From the cell containing the given text, extract its center point as (X, Y) coordinate. 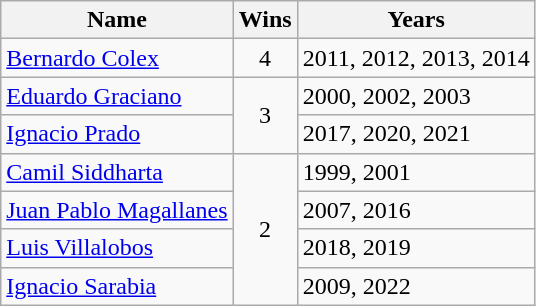
Juan Pablo Magallanes (117, 210)
Name (117, 20)
2009, 2022 (416, 286)
2 (265, 229)
Ignacio Prado (117, 134)
2000, 2002, 2003 (416, 96)
2017, 2020, 2021 (416, 134)
Camil Siddharta (117, 172)
Luis Villalobos (117, 248)
2011, 2012, 2013, 2014 (416, 58)
2018, 2019 (416, 248)
1999, 2001 (416, 172)
Ignacio Sarabia (117, 286)
Eduardo Graciano (117, 96)
3 (265, 115)
Wins (265, 20)
4 (265, 58)
Bernardo Colex (117, 58)
2007, 2016 (416, 210)
Years (416, 20)
